Return the (x, y) coordinate for the center point of the cell that contains the specified text.  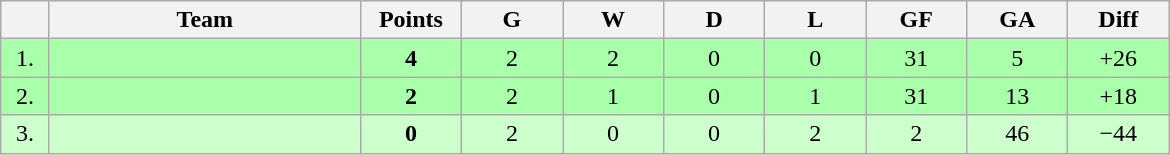
GA (1018, 20)
D (714, 20)
Team (204, 20)
13 (1018, 96)
4 (410, 58)
Points (410, 20)
+18 (1118, 96)
L (816, 20)
3. (26, 134)
GF (916, 20)
W (612, 20)
1. (26, 58)
46 (1018, 134)
Diff (1118, 20)
2. (26, 96)
+26 (1118, 58)
5 (1018, 58)
−44 (1118, 134)
G (512, 20)
